Detect which cell encompasses the target text, then output its (x, y) center coordinate. 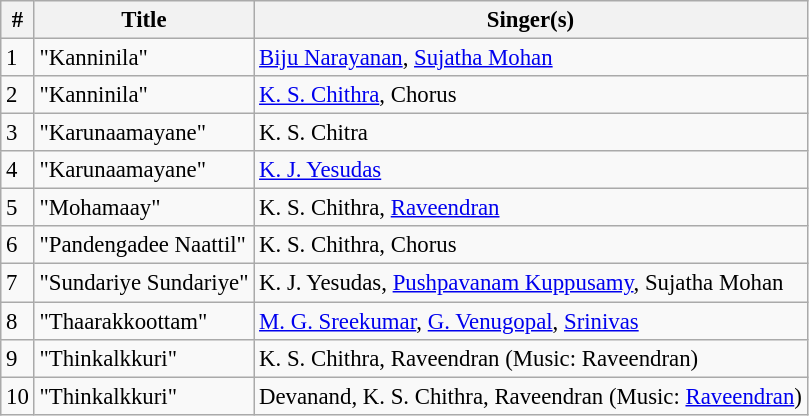
1 (18, 58)
# (18, 20)
K. S. Chithra, Raveendran (530, 208)
6 (18, 245)
Biju Narayanan, Sujatha Mohan (530, 58)
8 (18, 321)
K. J. Yesudas (530, 170)
"Mohamaay" (144, 208)
9 (18, 358)
5 (18, 208)
10 (18, 396)
"Pandengadee Naattil" (144, 245)
Title (144, 20)
3 (18, 133)
4 (18, 170)
M. G. Sreekumar, G. Venugopal, Srinivas (530, 321)
K. S. Chithra, Raveendran (Music: Raveendran) (530, 358)
7 (18, 283)
Singer(s) (530, 20)
K. S. Chitra (530, 133)
"Sundariye Sundariye" (144, 283)
"Thaarakkoottam" (144, 321)
Devanand, K. S. Chithra, Raveendran (Music: Raveendran) (530, 396)
K. J. Yesudas, Pushpavanam Kuppusamy, Sujatha Mohan (530, 283)
2 (18, 95)
